For the text-containing cell, return its midpoint in [x, y] coordinate format. 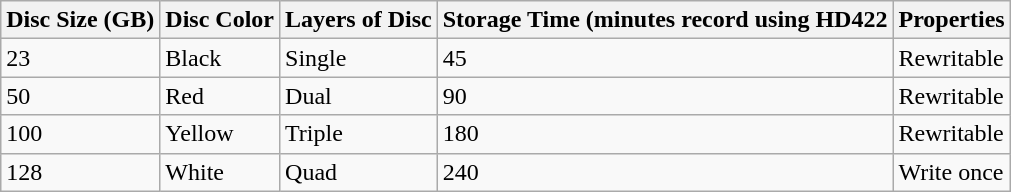
90 [665, 96]
45 [665, 58]
Yellow [220, 134]
Triple [359, 134]
Disc Color [220, 20]
Single [359, 58]
180 [665, 134]
Dual [359, 96]
Properties [952, 20]
50 [80, 96]
Black [220, 58]
White [220, 172]
100 [80, 134]
Write once [952, 172]
Storage Time (minutes record using HD422 [665, 20]
Layers of Disc [359, 20]
Red [220, 96]
Disc Size (GB) [80, 20]
240 [665, 172]
128 [80, 172]
23 [80, 58]
Quad [359, 172]
